Identify which cell holds the provided text, then report its (x, y) central coordinate. 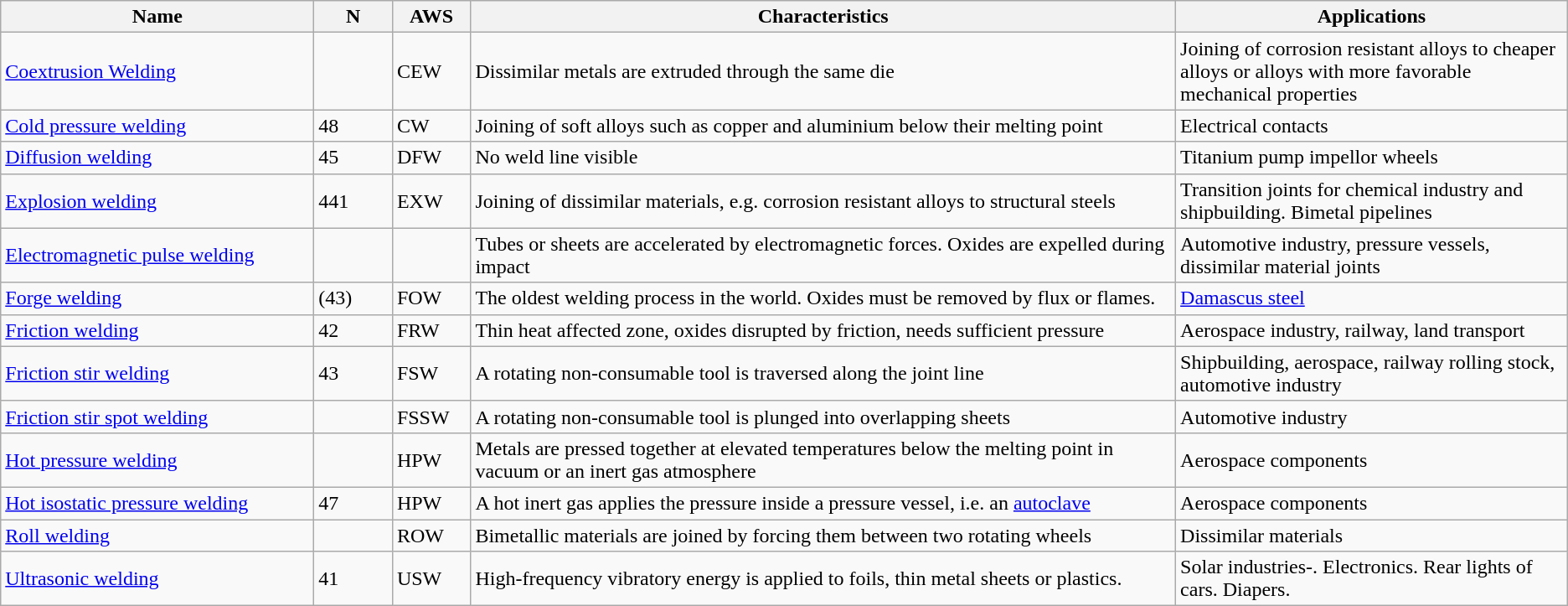
441 (353, 201)
Thin heat affected zone, oxides disrupted by friction, needs sufficient pressure (823, 330)
Shipbuilding, aerospace, railway rolling stock, automotive industry (1372, 374)
47 (353, 503)
45 (353, 158)
Applications (1372, 17)
FSSW (431, 417)
Solar industries-. Electronics. Rear lights of cars. Diapers. (1372, 578)
A rotating non-consumable tool is traversed along the joint line (823, 374)
Dissimilar materials (1372, 536)
Bimetallic materials are joined by forcing them between two rotating wheels (823, 536)
Name (157, 17)
A hot inert gas applies the pressure inside a pressure vessel, i.e. an autoclave (823, 503)
FSW (431, 374)
Transition joints for chemical industry and shipbuilding. Bimetal pipelines (1372, 201)
CEW (431, 71)
Friction stir welding (157, 374)
Tubes or sheets are accelerated by electromagnetic forces. Oxides are expelled during impact (823, 255)
No weld line visible (823, 158)
Friction welding (157, 330)
A rotating non-consumable tool is plunged into overlapping sheets (823, 417)
42 (353, 330)
Hot isostatic pressure welding (157, 503)
EXW (431, 201)
Joining of corrosion resistant alloys to cheaper alloys or alloys with more favorable mechanical properties (1372, 71)
Ultrasonic welding (157, 578)
Cold pressure welding (157, 126)
FOW (431, 298)
FRW (431, 330)
Titanium pump impellor wheels (1372, 158)
Joining of dissimilar materials, e.g. corrosion resistant alloys to structural steels (823, 201)
Joining of soft alloys such as copper and aluminium below their melting point (823, 126)
Diffusion welding (157, 158)
Hot pressure welding (157, 459)
Roll welding (157, 536)
Coextrusion Welding (157, 71)
48 (353, 126)
Forge welding (157, 298)
Metals are pressed together at elevated temperatures below the melting point in vacuum or an inert gas atmosphere (823, 459)
CW (431, 126)
41 (353, 578)
Aerospace industry, railway, land transport (1372, 330)
High-frequency vibratory energy is applied to foils, thin metal sheets or plastics. (823, 578)
N (353, 17)
Electrical contacts (1372, 126)
Friction stir spot welding (157, 417)
AWS (431, 17)
DFW (431, 158)
Automotive industry, pressure vessels, dissimilar material joints (1372, 255)
Explosion welding (157, 201)
The oldest welding process in the world. Oxides must be removed by flux or flames. (823, 298)
Damascus steel (1372, 298)
USW (431, 578)
(43) (353, 298)
Automotive industry (1372, 417)
Electromagnetic pulse welding (157, 255)
ROW (431, 536)
43 (353, 374)
Characteristics (823, 17)
Dissimilar metals are extruded through the same die (823, 71)
